Extract the (x, y) coordinate from the center of the cell holding the provided text.  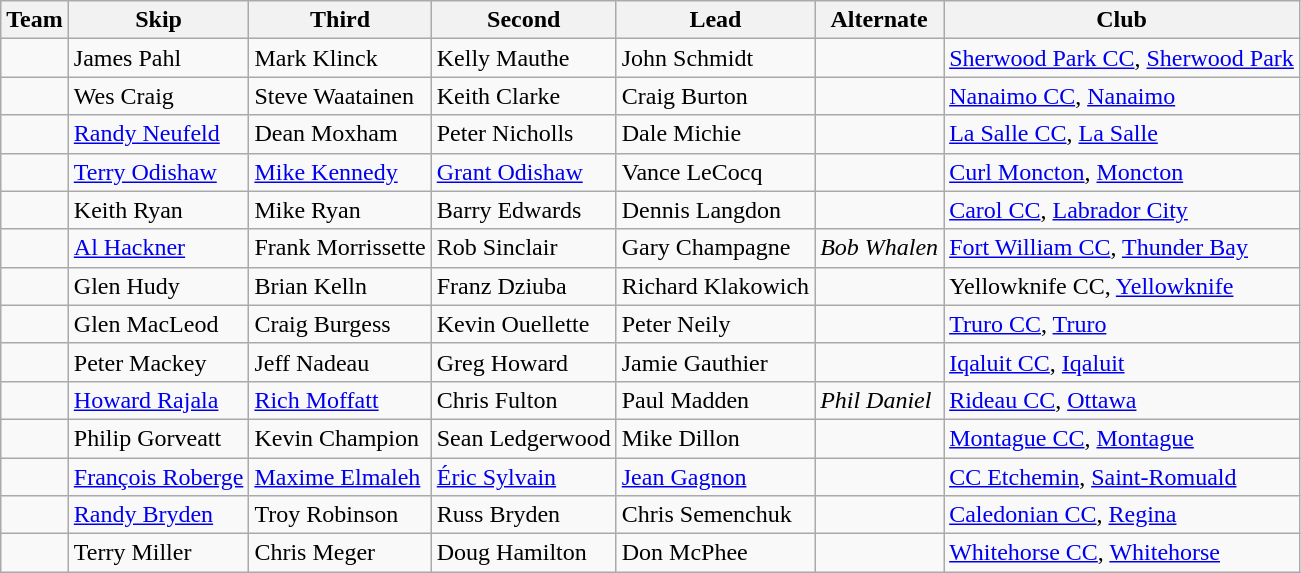
Maxime Elmaleh (340, 477)
Grant Odishaw (524, 172)
Lead (715, 20)
Barry Edwards (524, 210)
Third (340, 20)
Mike Kennedy (340, 172)
Craig Burgess (340, 324)
Kelly Mauthe (524, 58)
Glen MacLeod (158, 324)
Club (1122, 20)
Curl Moncton, Moncton (1122, 172)
Paul Madden (715, 400)
Dale Michie (715, 134)
Chris Meger (340, 553)
Sean Ledgerwood (524, 438)
Chris Semenchuk (715, 515)
Fort William CC, Thunder Bay (1122, 248)
Terry Miller (158, 553)
Dennis Langdon (715, 210)
Gary Champagne (715, 248)
Whitehorse CC, Whitehorse (1122, 553)
Skip (158, 20)
Wes Craig (158, 96)
Rich Moffatt (340, 400)
Montague CC, Montague (1122, 438)
Team (35, 20)
Randy Bryden (158, 515)
Peter Mackey (158, 362)
Brian Kelln (340, 286)
Franz Dziuba (524, 286)
Mike Dillon (715, 438)
Terry Odishaw (158, 172)
Kevin Ouellette (524, 324)
Steve Waatainen (340, 96)
Carol CC, Labrador City (1122, 210)
Richard Klakowich (715, 286)
Alternate (880, 20)
Yellowknife CC, Yellowknife (1122, 286)
John Schmidt (715, 58)
Rob Sinclair (524, 248)
Russ Bryden (524, 515)
Philip Gorveatt (158, 438)
Rideau CC, Ottawa (1122, 400)
Al Hackner (158, 248)
Sherwood Park CC, Sherwood Park (1122, 58)
Phil Daniel (880, 400)
Frank Morrissette (340, 248)
François Roberge (158, 477)
Glen Hudy (158, 286)
CC Etchemin, Saint-Romuald (1122, 477)
Second (524, 20)
Keith Clarke (524, 96)
Mike Ryan (340, 210)
Troy Robinson (340, 515)
Craig Burton (715, 96)
Mark Klinck (340, 58)
La Salle CC, La Salle (1122, 134)
Jean Gagnon (715, 477)
Éric Sylvain (524, 477)
Truro CC, Truro (1122, 324)
Caledonian CC, Regina (1122, 515)
Chris Fulton (524, 400)
James Pahl (158, 58)
Jamie Gauthier (715, 362)
Nanaimo CC, Nanaimo (1122, 96)
Kevin Champion (340, 438)
Peter Neily (715, 324)
Iqaluit CC, Iqaluit (1122, 362)
Dean Moxham (340, 134)
Keith Ryan (158, 210)
Randy Neufeld (158, 134)
Don McPhee (715, 553)
Vance LeCocq (715, 172)
Jeff Nadeau (340, 362)
Bob Whalen (880, 248)
Greg Howard (524, 362)
Howard Rajala (158, 400)
Doug Hamilton (524, 553)
Peter Nicholls (524, 134)
